Locate the cell with the specified text and output its (X, Y) center coordinate. 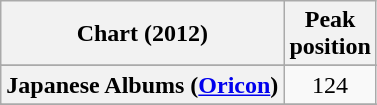
Chart (2012) (142, 34)
Peakposition (330, 34)
124 (330, 85)
Japanese Albums (Oricon) (142, 85)
